Return [x, y] of the center of cell containing provided text 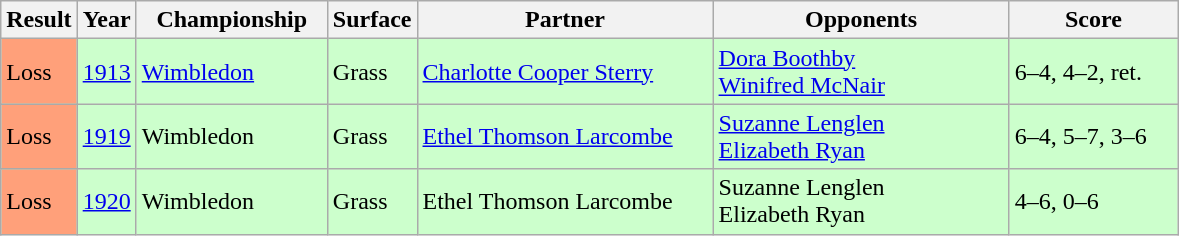
Result [39, 20]
1920 [106, 202]
Score [1094, 20]
Championship [232, 20]
Year [106, 20]
Charlotte Cooper Sterry [565, 72]
Opponents [861, 20]
Dora Boothby Winifred McNair [861, 72]
1913 [106, 72]
6–4, 5–7, 3–6 [1094, 136]
6–4, 4–2, ret. [1094, 72]
1919 [106, 136]
Partner [565, 20]
4–6, 0–6 [1094, 202]
Surface [372, 20]
